From the cell containing the given text, extract its center point as (x, y) coordinate. 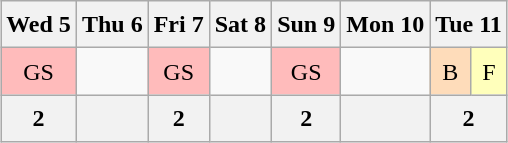
Sun 9 (306, 24)
B (450, 72)
Mon 10 (386, 24)
Thu 6 (112, 24)
F (490, 72)
Wed 5 (39, 24)
Tue 11 (469, 24)
Sat 8 (240, 24)
Fri 7 (178, 24)
